Pinpoint the cell where the given text exists, returning its [x, y] midpoint coordinate. 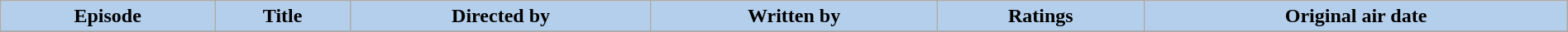
Title [283, 16]
Ratings [1040, 16]
Original air date [1356, 16]
Written by [794, 16]
Directed by [501, 16]
Episode [108, 16]
